Output the (x, y) coordinate of the center of the cell containing the given text.  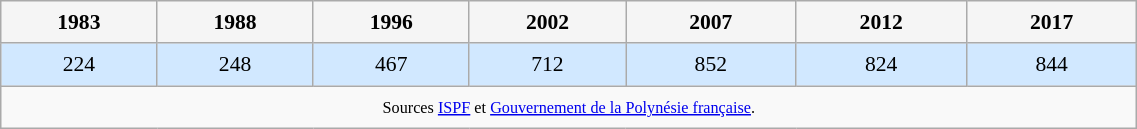
248 (235, 66)
1996 (391, 22)
467 (391, 66)
2007 (711, 22)
Sources ISPF et Gouvernement de la Polynésie française. (569, 108)
844 (1051, 66)
224 (79, 66)
2002 (547, 22)
2012 (881, 22)
824 (881, 66)
1988 (235, 22)
712 (547, 66)
1983 (79, 22)
852 (711, 66)
2017 (1051, 22)
